Extract the (x, y) coordinate from the center of the cell holding the provided text.  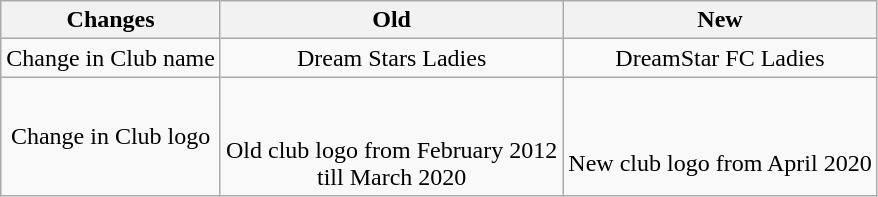
Changes (111, 20)
New club logo from April 2020 (720, 136)
Change in Club logo (111, 136)
Dream Stars Ladies (391, 58)
Old club logo from February 2012 till March 2020 (391, 136)
Old (391, 20)
New (720, 20)
DreamStar FC Ladies (720, 58)
Change in Club name (111, 58)
